Detect which cell encompasses the target text, then output its (x, y) center coordinate. 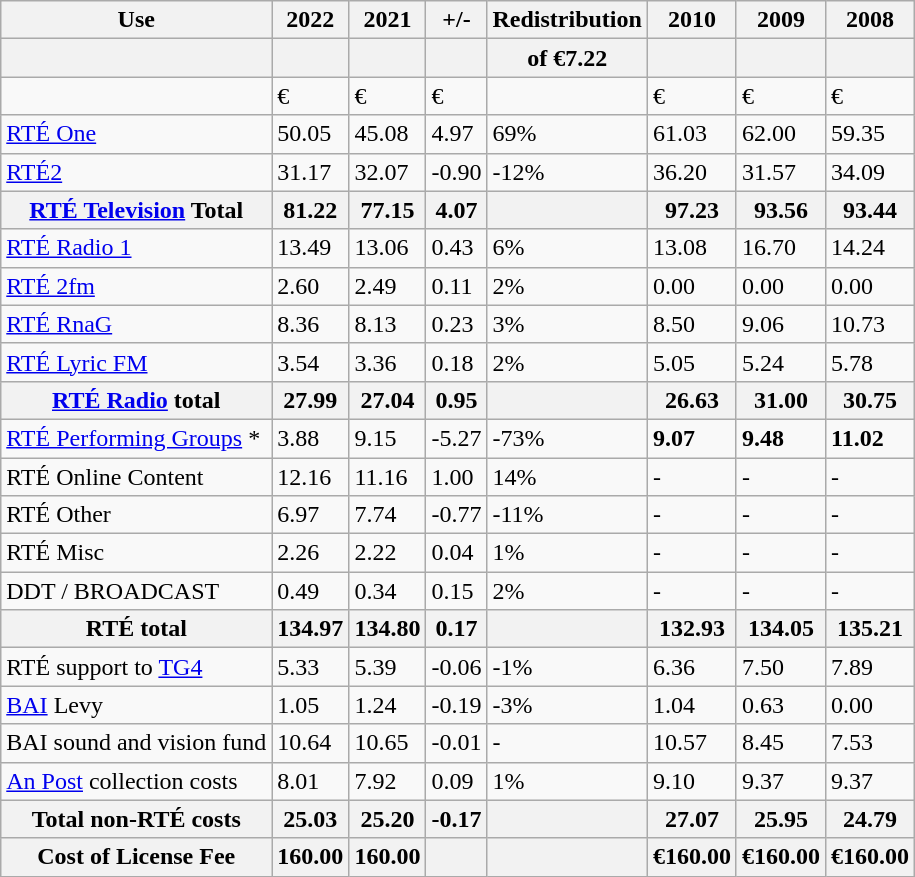
14.24 (870, 248)
RTÉ RnaG (136, 324)
BAI sound and vision fund (136, 743)
0.11 (456, 286)
5.33 (310, 667)
132.93 (692, 629)
-0.77 (456, 515)
6.36 (692, 667)
2.26 (310, 553)
2.60 (310, 286)
RTÉ total (136, 629)
8.01 (310, 781)
25.95 (780, 819)
BAI Levy (136, 705)
-1% (567, 667)
14% (567, 477)
0.23 (456, 324)
-0.17 (456, 819)
31.00 (780, 400)
9.06 (780, 324)
4.07 (456, 210)
16.70 (780, 248)
-12% (567, 172)
9.10 (692, 781)
RTÉ2 (136, 172)
of €7.22 (567, 58)
24.79 (870, 819)
2022 (310, 20)
RTÉ 2fm (136, 286)
9.07 (692, 438)
0.15 (456, 591)
2008 (870, 20)
34.09 (870, 172)
RTÉ Lyric FM (136, 362)
10.64 (310, 743)
An Post collection costs (136, 781)
7.74 (388, 515)
45.08 (388, 134)
-0.06 (456, 667)
1.05 (310, 705)
25.03 (310, 819)
4.97 (456, 134)
RTÉ One (136, 134)
50.05 (310, 134)
0.34 (388, 591)
-11% (567, 515)
27.07 (692, 819)
27.99 (310, 400)
-0.01 (456, 743)
0.49 (310, 591)
2010 (692, 20)
3.54 (310, 362)
12.16 (310, 477)
10.65 (388, 743)
RTÉ Other (136, 515)
27.04 (388, 400)
0.63 (780, 705)
11.02 (870, 438)
DDT / BROADCAST (136, 591)
-5.27 (456, 438)
RTÉ Misc (136, 553)
6.97 (310, 515)
RTÉ Performing Groups * (136, 438)
0.17 (456, 629)
3.36 (388, 362)
32.07 (388, 172)
81.22 (310, 210)
2021 (388, 20)
2.49 (388, 286)
0.18 (456, 362)
26.63 (692, 400)
8.36 (310, 324)
2.22 (388, 553)
RTÉ Radio total (136, 400)
RTÉ support to TG4 (136, 667)
7.50 (780, 667)
Cost of License Fee (136, 857)
31.57 (780, 172)
RTÉ Television Total (136, 210)
59.35 (870, 134)
2009 (780, 20)
5.24 (780, 362)
13.08 (692, 248)
RTÉ Radio 1 (136, 248)
25.20 (388, 819)
77.15 (388, 210)
97.23 (692, 210)
0.95 (456, 400)
134.80 (388, 629)
135.21 (870, 629)
Use (136, 20)
5.78 (870, 362)
0.09 (456, 781)
5.39 (388, 667)
30.75 (870, 400)
134.97 (310, 629)
7.89 (870, 667)
13.06 (388, 248)
1.04 (692, 705)
-0.19 (456, 705)
7.53 (870, 743)
9.15 (388, 438)
0.04 (456, 553)
Redistribution (567, 20)
9.48 (780, 438)
-0.90 (456, 172)
8.50 (692, 324)
93.56 (780, 210)
93.44 (870, 210)
+/- (456, 20)
62.00 (780, 134)
1.24 (388, 705)
11.16 (388, 477)
5.05 (692, 362)
6% (567, 248)
0.43 (456, 248)
61.03 (692, 134)
69% (567, 134)
10.73 (870, 324)
1.00 (456, 477)
3% (567, 324)
-73% (567, 438)
3.88 (310, 438)
36.20 (692, 172)
13.49 (310, 248)
10.57 (692, 743)
8.13 (388, 324)
-3% (567, 705)
Total non-RTÉ costs (136, 819)
134.05 (780, 629)
8.45 (780, 743)
31.17 (310, 172)
7.92 (388, 781)
RTÉ Online Content (136, 477)
